Search for the cell housing the specified text and yield its [X, Y] center coordinate. 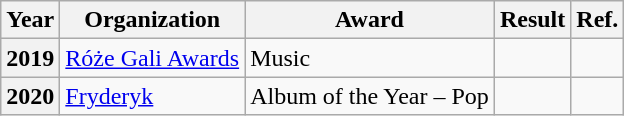
Album of the Year – Pop [370, 96]
2020 [30, 96]
Award [370, 20]
Result [532, 20]
Year [30, 20]
Organization [152, 20]
Ref. [598, 20]
Róże Gali Awards [152, 58]
2019 [30, 58]
Music [370, 58]
Fryderyk [152, 96]
